Return the [x, y] coordinate for the center point of the cell that contains the specified text.  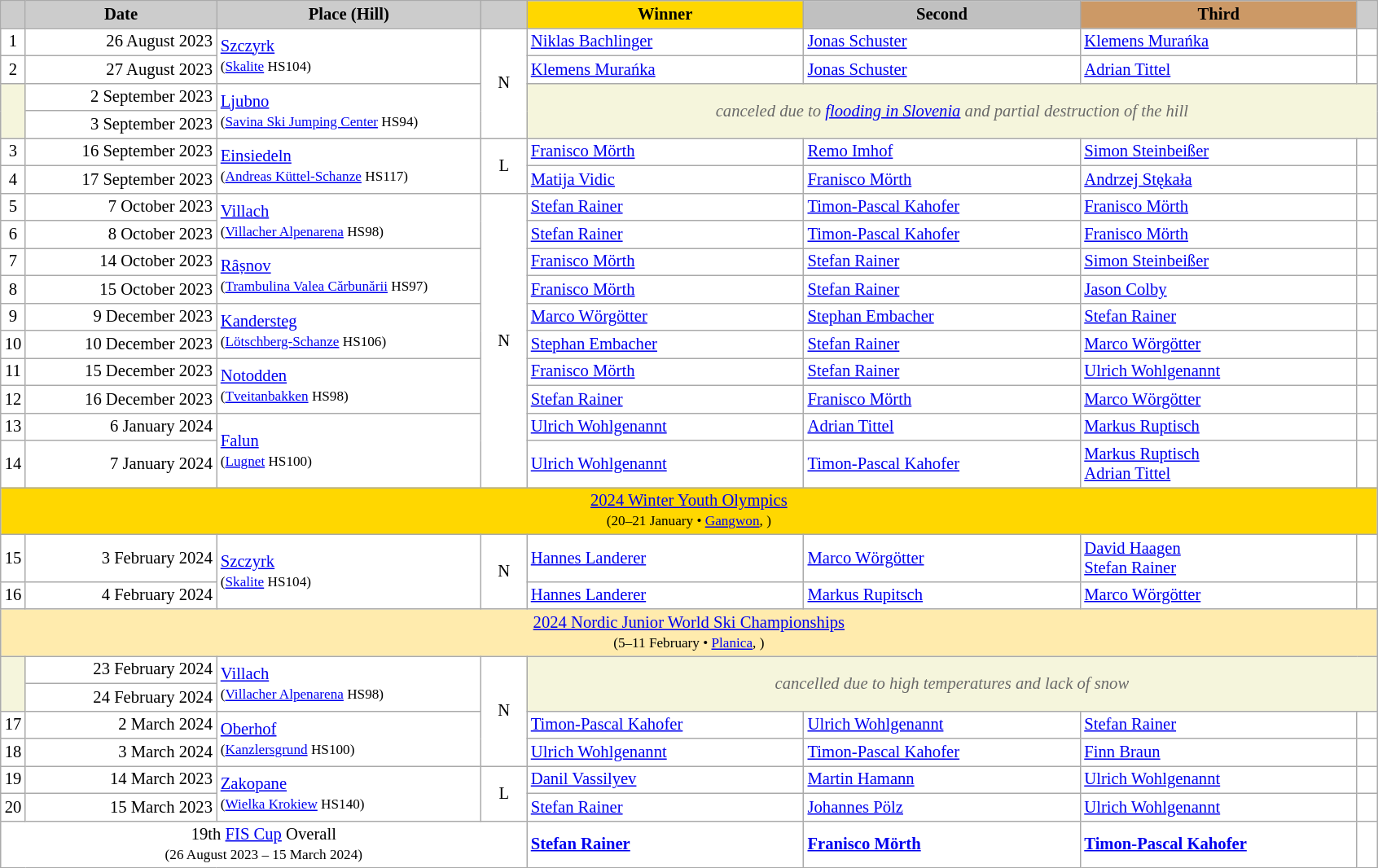
14 October 2023 [121, 261]
3 March 2024 [121, 752]
Martin Hamann [942, 779]
3 September 2023 [121, 125]
14 March 2023 [121, 779]
6 [13, 234]
Remo Imhof [942, 151]
Jason Colby [1218, 289]
2 September 2023 [121, 97]
10 December 2023 [121, 344]
Finn Braun [1218, 752]
Date [121, 14]
Niklas Bachlinger [665, 42]
15 March 2023 [121, 807]
15 October 2023 [121, 289]
Râșnov(Trambulina Valea Cărbunării HS97) [349, 275]
Zakopane(Wielka Krokiew HS140) [349, 793]
17 [13, 725]
1 [13, 42]
4 February 2024 [121, 595]
9 [13, 317]
5 [13, 207]
Place (Hill) [349, 14]
20 [13, 807]
8 October 2023 [121, 234]
16 September 2023 [121, 151]
Johannes Pölz [942, 807]
cancelled due to high temperatures and lack of snow [952, 683]
9 December 2023 [121, 317]
Einsiedeln(Andreas Küttel-Schanze HS117) [349, 165]
18 [13, 752]
14 [13, 463]
Falun(Lugnet HS100) [349, 450]
26 August 2023 [121, 42]
Matija Vidic [665, 179]
Oberhof(Kanzlersgrund HS100) [349, 739]
15 December 2023 [121, 371]
2024 Nordic Junior World Ski Championships(5–11 February • Planica, ) [689, 633]
Markus Ruptisch [1218, 427]
11 [13, 371]
2 March 2024 [121, 725]
10 [13, 344]
7 October 2023 [121, 207]
Winner [665, 14]
3 February 2024 [121, 558]
15 [13, 558]
27 August 2023 [121, 69]
8 [13, 289]
3 [13, 151]
Ljubno(Savina Ski Jumping Center HS94) [349, 111]
23 February 2024 [121, 669]
Second [942, 14]
16 December 2023 [121, 399]
Markus Rupitsch [942, 595]
16 [13, 595]
David Haagen Stefan Rainer [1218, 558]
13 [13, 427]
Third [1218, 14]
Markus Ruptisch Adrian Tittel [1218, 463]
19 [13, 779]
19th FIS Cup Overall(26 August 2023 – 15 March 2024) [264, 844]
12 [13, 399]
Notodden(Tveitanbakken HS98) [349, 385]
4 [13, 179]
canceled due to flooding in Slovenia and partial destruction of the hill [952, 111]
6 January 2024 [121, 427]
Danil Vassilyev [665, 779]
Andrzej Stękała [1218, 179]
2024 Winter Youth Olympics(20–21 January • Gangwon, ) [689, 511]
7 January 2024 [121, 463]
2 [13, 69]
17 September 2023 [121, 179]
24 February 2024 [121, 697]
7 [13, 261]
Kandersteg(Lötschberg-Schanze HS106) [349, 331]
